Identify which cell holds the provided text, then report its (X, Y) central coordinate. 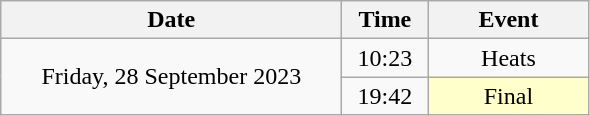
Date (172, 20)
Heats (508, 58)
Friday, 28 September 2023 (172, 77)
Time (385, 20)
Final (508, 96)
Event (508, 20)
19:42 (385, 96)
10:23 (385, 58)
